Locate the cell with the specified text and output its [X, Y] center coordinate. 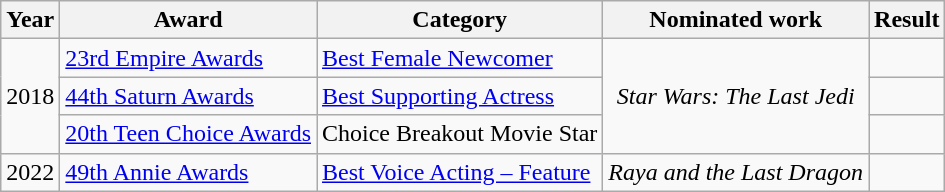
Result [907, 20]
Best Supporting Actress [459, 96]
Raya and the Last Dragon [736, 172]
44th Saturn Awards [188, 96]
Nominated work [736, 20]
Year [30, 20]
Star Wars: The Last Jedi [736, 96]
2018 [30, 96]
Best Female Newcomer [459, 58]
Category [459, 20]
Award [188, 20]
Choice Breakout Movie Star [459, 134]
20th Teen Choice Awards [188, 134]
Best Voice Acting – Feature [459, 172]
2022 [30, 172]
23rd Empire Awards [188, 58]
49th Annie Awards [188, 172]
